Detect which cell encompasses the target text, then output its [X, Y] center coordinate. 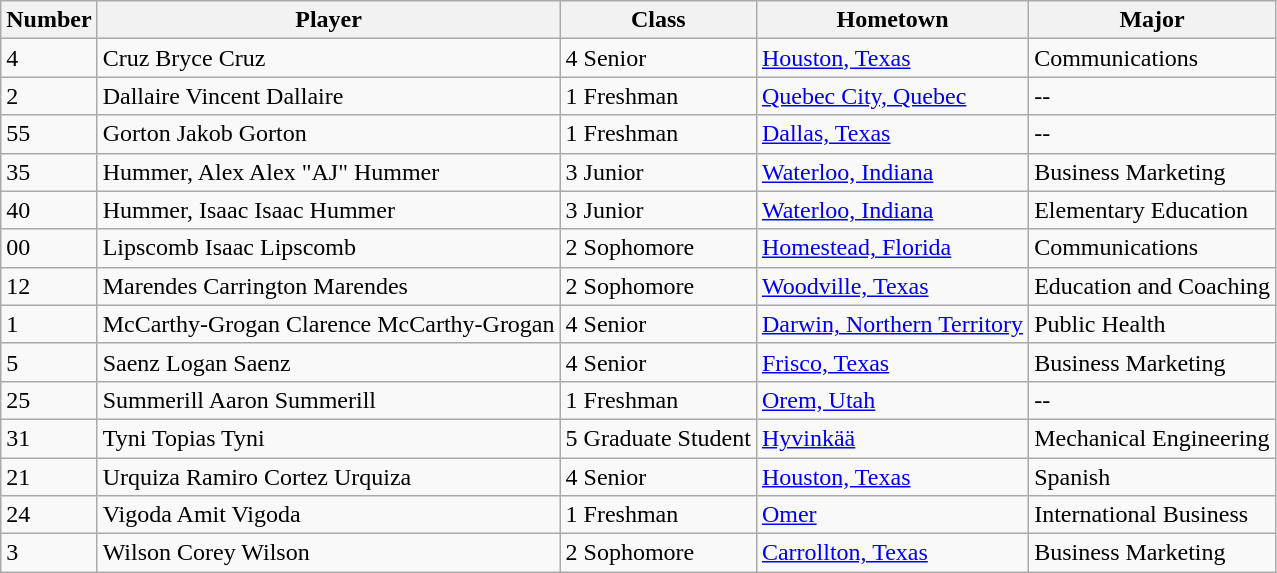
Spanish [1152, 477]
Hummer, Alex Alex "AJ" Hummer [328, 172]
McCarthy-Grogan Clarence McCarthy-Grogan [328, 324]
Lipscomb Isaac Lipscomb [328, 248]
35 [49, 172]
Darwin, Northern Territory [892, 324]
Number [49, 20]
5 [49, 362]
Vigoda Amit Vigoda [328, 515]
Dallas, Texas [892, 134]
Tyni Topias Tyni [328, 438]
Public Health [1152, 324]
Marendes Carrington Marendes [328, 286]
Wilson Corey Wilson [328, 553]
Dallaire Vincent Dallaire [328, 96]
Quebec City, Quebec [892, 96]
Gorton Jakob Gorton [328, 134]
25 [49, 400]
24 [49, 515]
3 [49, 553]
Summerill Aaron Summerill [328, 400]
21 [49, 477]
Omer [892, 515]
Education and Coaching [1152, 286]
Elementary Education [1152, 210]
55 [49, 134]
Frisco, Texas [892, 362]
Cruz Bryce Cruz [328, 58]
International Business [1152, 515]
12 [49, 286]
Mechanical Engineering [1152, 438]
Hometown [892, 20]
Class [658, 20]
Carrollton, Texas [892, 553]
1 [49, 324]
Homestead, Florida [892, 248]
00 [49, 248]
Hummer, Isaac Isaac Hummer [328, 210]
Urquiza Ramiro Cortez Urquiza [328, 477]
2 [49, 96]
5 Graduate Student [658, 438]
Player [328, 20]
4 [49, 58]
Saenz Logan Saenz [328, 362]
40 [49, 210]
Orem, Utah [892, 400]
Hyvinkää [892, 438]
Woodville, Texas [892, 286]
Major [1152, 20]
31 [49, 438]
